Return [X, Y] of the center of cell containing provided text 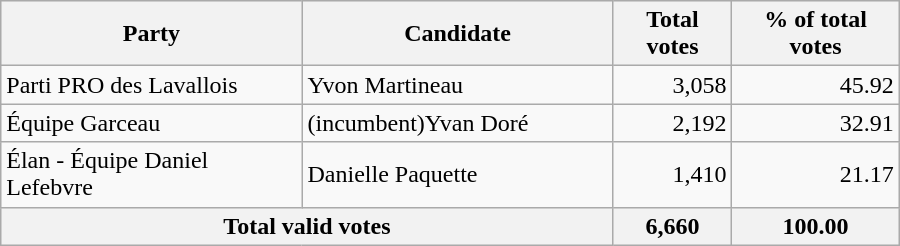
Candidate [458, 34]
6,660 [672, 226]
Parti PRO des Lavallois [152, 85]
(incumbent)Yvan Doré [458, 123]
Total votes [672, 34]
100.00 [816, 226]
Yvon Martineau [458, 85]
2,192 [672, 123]
1,410 [672, 174]
3,058 [672, 85]
% of total votes [816, 34]
32.91 [816, 123]
45.92 [816, 85]
21.17 [816, 174]
Total valid votes [307, 226]
Party [152, 34]
Équipe Garceau [152, 123]
Élan - Équipe Daniel Lefebvre [152, 174]
Danielle Paquette [458, 174]
